Detect which cell encompasses the target text, then output its (X, Y) center coordinate. 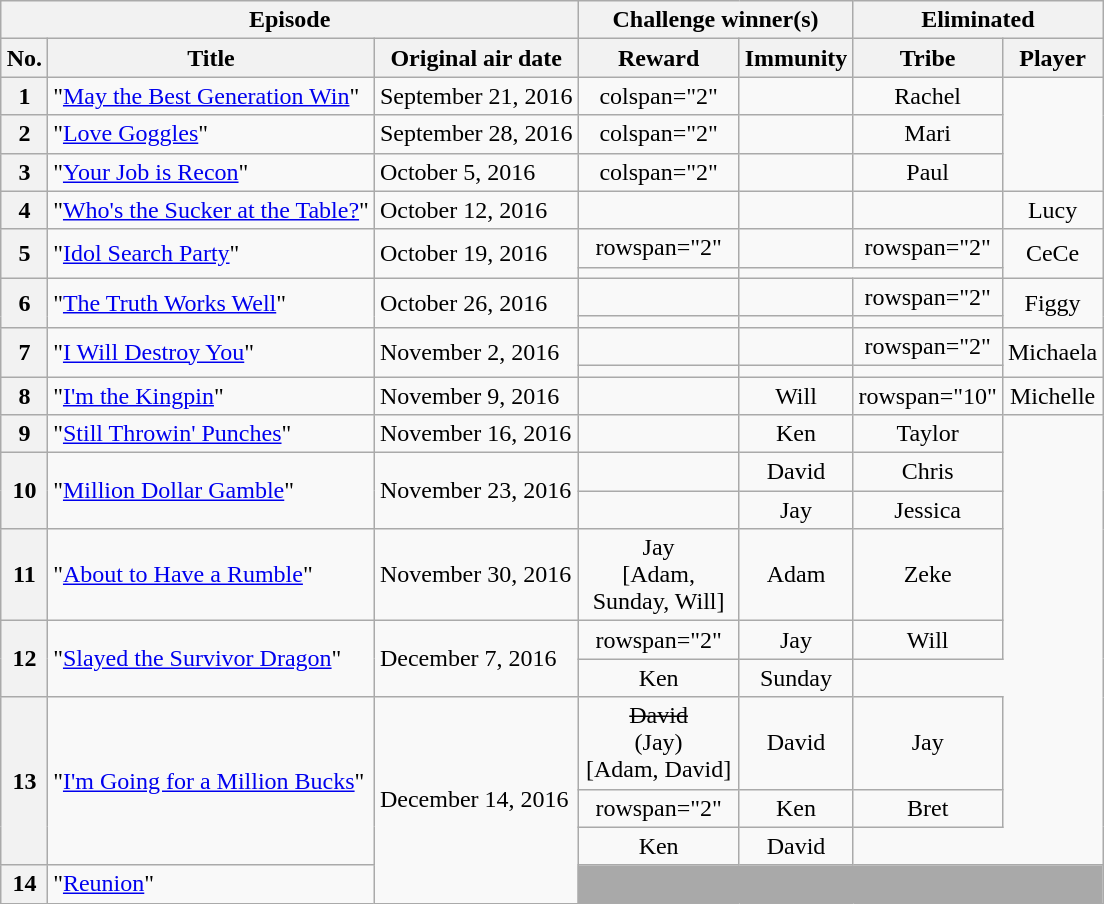
"I Will Destroy You" (212, 352)
10 (24, 491)
December 7, 2016 (476, 659)
October 26, 2016 (476, 302)
Player (1052, 58)
1 (24, 96)
David(Jay)[Adam, David] (658, 743)
Michaela (1052, 352)
Adam (796, 575)
6 (24, 302)
7 (24, 352)
4 (24, 210)
Jay[Adam,Sunday, Will] (658, 575)
Chris (928, 472)
Challenge winner(s) (716, 20)
November 2, 2016 (476, 352)
Reward (658, 58)
rowspan="10" (928, 395)
13 (24, 781)
12 (24, 659)
November 30, 2016 (476, 575)
Tribe (928, 58)
8 (24, 395)
Lucy (1052, 210)
Jessica (928, 510)
Zeke (928, 575)
Paul (928, 172)
14 (24, 884)
Michelle (1052, 395)
"Slayed the Survivor Dragon" (212, 659)
September 28, 2016 (476, 134)
"The Truth Works Well" (212, 302)
November 16, 2016 (476, 434)
October 5, 2016 (476, 172)
November 23, 2016 (476, 491)
Taylor (928, 434)
"Idol Search Party" (212, 254)
Sunday (796, 678)
Immunity (796, 58)
CeCe (1052, 254)
"Love Goggles" (212, 134)
Episode (290, 20)
Rachel (928, 96)
October 19, 2016 (476, 254)
Eliminated (978, 20)
September 21, 2016 (476, 96)
"Who's the Sucker at the Table?" (212, 210)
Original air date (476, 58)
"Reunion" (212, 884)
"Still Throwin' Punches" (212, 434)
December 14, 2016 (476, 800)
"About to Have a Rumble" (212, 575)
9 (24, 434)
"May the Best Generation Win" (212, 96)
October 12, 2016 (476, 210)
"I'm Going for a Million Bucks" (212, 781)
2 (24, 134)
No. (24, 58)
Title (212, 58)
Figgy (1052, 302)
3 (24, 172)
November 9, 2016 (476, 395)
"Your Job is Recon" (212, 172)
"I'm the Kingpin" (212, 395)
Bret (928, 808)
11 (24, 575)
Mari (928, 134)
5 (24, 254)
"Million Dollar Gamble" (212, 491)
